From the cell containing the given text, extract its center point as (X, Y) coordinate. 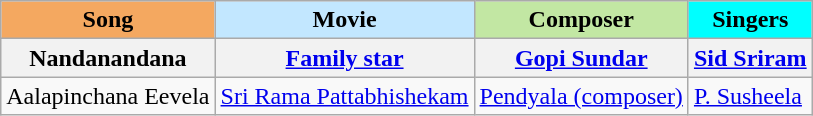
Movie (344, 20)
Pendyala (composer) (581, 96)
Composer (581, 20)
Aalapinchana Eevela (108, 96)
Family star (344, 58)
Singers (750, 20)
Sri Rama Pattabhishekam (344, 96)
Sid Sriram (750, 58)
P. Susheela (750, 96)
Song (108, 20)
Gopi Sundar (581, 58)
Nandanandana (108, 58)
